Return [X, Y] of the center of cell containing provided text 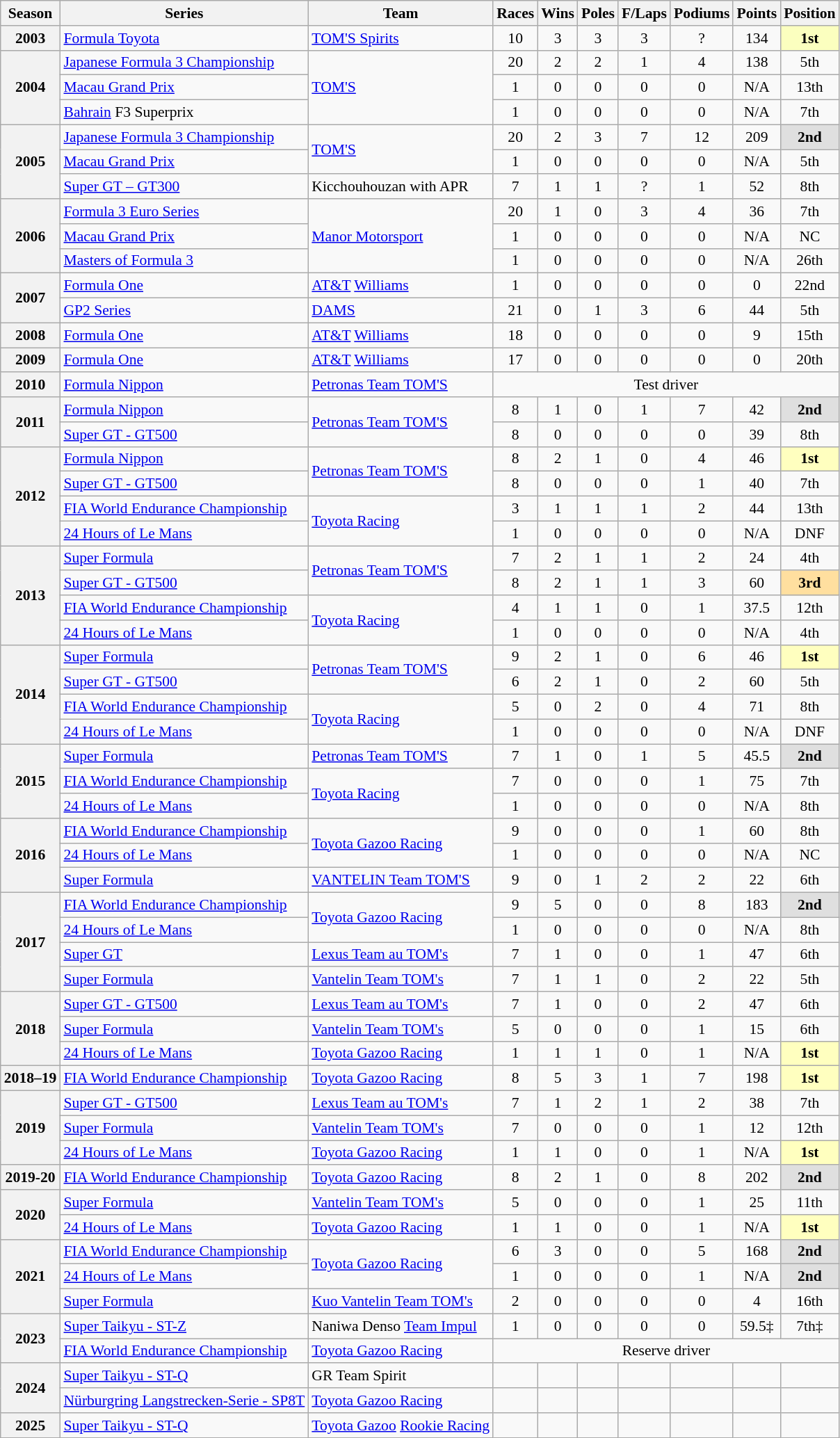
17 [515, 360]
2020 [31, 1214]
2011 [31, 421]
Super Taikyu - ST-Z [184, 1326]
198 [757, 1078]
Formula 3 Euro Series [184, 211]
Super GT – GT300 [184, 187]
Nürburgring Langstrecken-Serie - SP8T [184, 1400]
Super GT [184, 955]
2006 [31, 236]
25 [757, 1202]
24 [757, 558]
2012 [31, 496]
10 [515, 38]
168 [757, 1252]
Toyota Gazoo Rookie Racing [401, 1425]
15th [809, 335]
2007 [31, 298]
2018–19 [31, 1078]
TOM'S Spirits [401, 38]
Poles [598, 13]
Manor Motorsport [401, 236]
Bahrain F3 Superprix [184, 113]
36 [757, 211]
183 [757, 905]
45.5 [757, 757]
Kuo Vantelin Team TOM's [401, 1302]
39 [757, 435]
11th [809, 1202]
71 [757, 707]
Formula Toyota [184, 38]
2010 [31, 385]
59.5‡ [757, 1326]
DAMS [401, 311]
2019-20 [31, 1178]
Podiums [702, 13]
3rd [809, 583]
Races [515, 13]
209 [757, 137]
134 [757, 38]
2019 [31, 1128]
GP2 Series [184, 311]
2016 [31, 855]
2021 [31, 1277]
15 [757, 1029]
2015 [31, 782]
21 [515, 311]
Test driver [666, 385]
52 [757, 187]
138 [757, 63]
22nd [809, 286]
75 [757, 782]
Masters of Formula 3 [184, 261]
26th [809, 261]
2014 [31, 694]
38 [757, 1104]
20th [809, 360]
Season [31, 13]
18 [515, 335]
GR Team Spirit [401, 1376]
2023 [31, 1338]
2005 [31, 161]
2003 [31, 38]
Team [401, 13]
40 [757, 484]
Wins [558, 13]
2008 [31, 335]
7th‡ [809, 1326]
Series [184, 13]
Points [757, 13]
16th [809, 1302]
2013 [31, 595]
2025 [31, 1425]
202 [757, 1178]
Reserve driver [666, 1351]
42 [757, 410]
F/Laps [644, 13]
Naniwa Denso Team Impul [401, 1326]
2004 [31, 88]
2024 [31, 1388]
VANTELIN Team TOM'S [401, 880]
2018 [31, 1029]
Kicchouhouzan with APR [401, 187]
37.5 [757, 608]
2009 [31, 360]
2017 [31, 942]
Position [809, 13]
